Pinpoint the cell where the given text exists, returning its [x, y] midpoint coordinate. 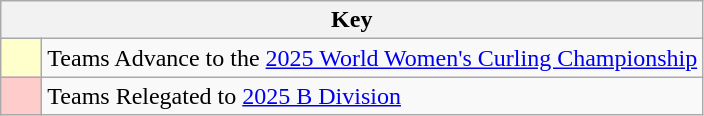
Teams Advance to the 2025 World Women's Curling Championship [372, 58]
Key [352, 20]
Teams Relegated to 2025 B Division [372, 96]
